Find where the given text appears and provide that cell's center as [x, y] coordinate. 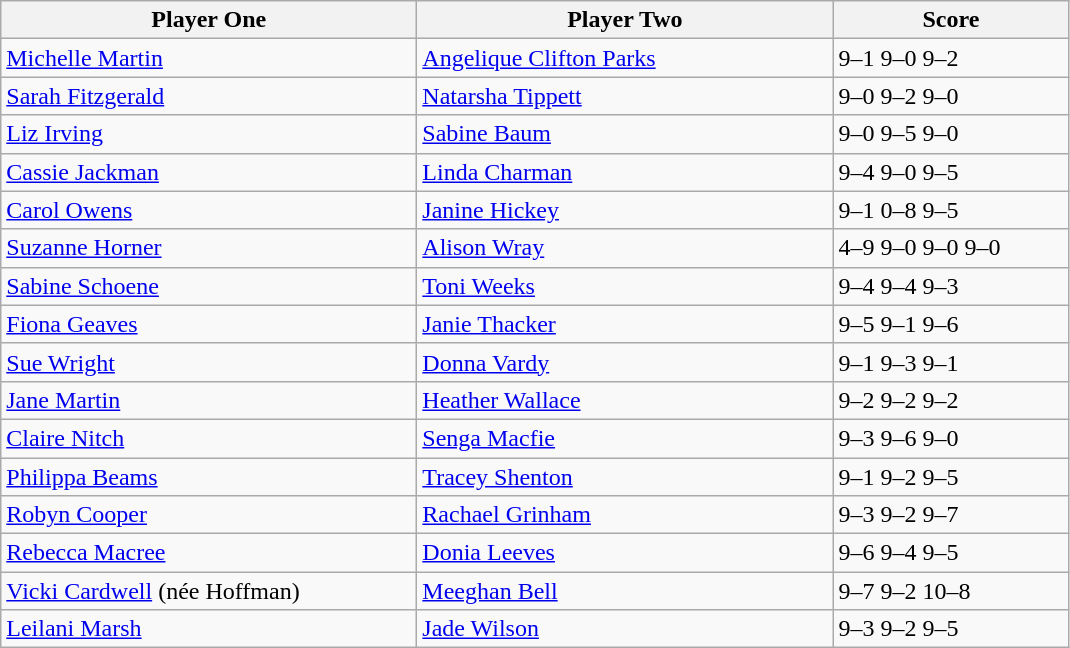
9–1 0–8 9–5 [951, 210]
Donna Vardy [625, 362]
9–6 9–4 9–5 [951, 553]
Janine Hickey [625, 210]
9–1 9–0 9–2 [951, 58]
Rachael Grinham [625, 515]
9–0 9–5 9–0 [951, 134]
Leilani Marsh [209, 629]
Sarah Fitzgerald [209, 96]
Jane Martin [209, 400]
Jade Wilson [625, 629]
Toni Weeks [625, 286]
9–4 9–4 9–3 [951, 286]
Sabine Baum [625, 134]
Linda Charman [625, 172]
Sabine Schoene [209, 286]
Fiona Geaves [209, 324]
Tracey Shenton [625, 477]
9–5 9–1 9–6 [951, 324]
Natarsha Tippett [625, 96]
9–7 9–2 10–8 [951, 591]
4–9 9–0 9–0 9–0 [951, 248]
9–0 9–2 9–0 [951, 96]
9–3 9–2 9–5 [951, 629]
Alison Wray [625, 248]
Carol Owens [209, 210]
Heather Wallace [625, 400]
Meeghan Bell [625, 591]
9–3 9–2 9–7 [951, 515]
9–2 9–2 9–2 [951, 400]
Suzanne Horner [209, 248]
9–4 9–0 9–5 [951, 172]
Liz Irving [209, 134]
Senga Macfie [625, 438]
Player One [209, 20]
Sue Wright [209, 362]
Philippa Beams [209, 477]
Rebecca Macree [209, 553]
Michelle Martin [209, 58]
Cassie Jackman [209, 172]
Score [951, 20]
Angelique Clifton Parks [625, 58]
9–3 9–6 9–0 [951, 438]
Player Two [625, 20]
Janie Thacker [625, 324]
9–1 9–3 9–1 [951, 362]
Claire Nitch [209, 438]
Vicki Cardwell (née Hoffman) [209, 591]
Robyn Cooper [209, 515]
9–1 9–2 9–5 [951, 477]
Donia Leeves [625, 553]
